Search for the cell housing the specified text and yield its (x, y) center coordinate. 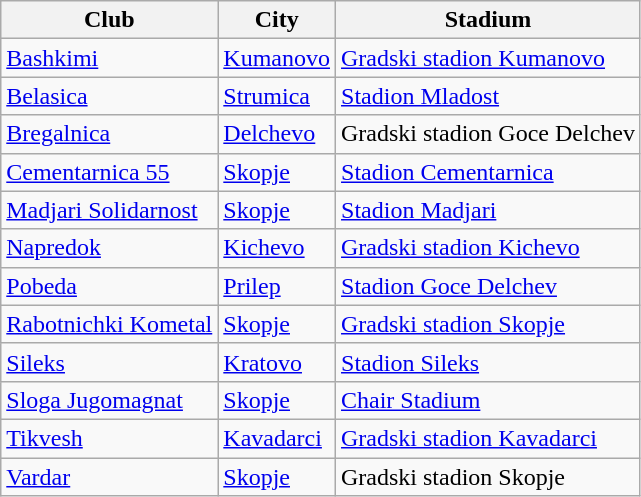
Club (110, 20)
Pobeda (110, 286)
Prilep (277, 286)
Gradski stadion Kumanovo (488, 58)
Chair Stadium (488, 400)
Stadion Cementarnica (488, 172)
Bashkimi (110, 58)
Stadion Mladost (488, 96)
Bregalnica (110, 134)
Napredok (110, 248)
Vardar (110, 477)
Stadion Madjari (488, 210)
Gradski stadion Kavadarci (488, 438)
Madjari Solidarnost (110, 210)
Stadion Goce Delchev (488, 286)
Sileks (110, 362)
Kavadarci (277, 438)
Strumica (277, 96)
Delchevo (277, 134)
Gradski stadion Goce Delchev (488, 134)
Rabotnichki Kometal (110, 324)
Kumanovo (277, 58)
Belasica (110, 96)
Sloga Jugomagnat (110, 400)
Stadium (488, 20)
Kichevo (277, 248)
Tikvesh (110, 438)
City (277, 20)
Stadion Sileks (488, 362)
Gradski stadion Kichevo (488, 248)
Kratovo (277, 362)
Cementarnica 55 (110, 172)
